Identify which cell holds the provided text, then report its [X, Y] central coordinate. 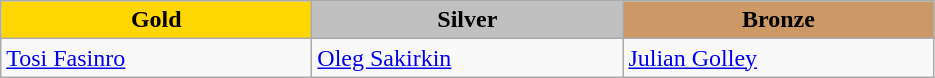
Oleg Sakirkin [468, 58]
Silver [468, 20]
Tosi Fasinro [156, 58]
Gold [156, 20]
Bronze [778, 20]
Julian Golley [778, 58]
